Output the [x, y] coordinate of the center of the cell containing the given text.  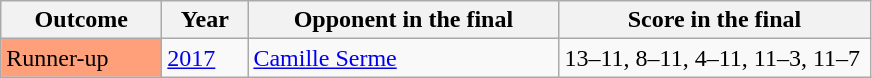
Runner-up [82, 58]
Year [205, 20]
Camille Serme [404, 58]
Score in the final [714, 20]
Opponent in the final [404, 20]
Outcome [82, 20]
13–11, 8–11, 4–11, 11–3, 11–7 [714, 58]
2017 [205, 58]
